Find where the given text appears and provide that cell's center as [X, Y] coordinate. 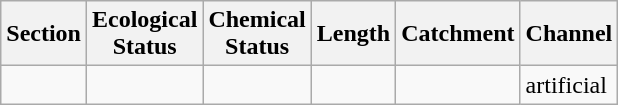
EcologicalStatus [144, 34]
Section [44, 34]
Channel [569, 34]
artificial [569, 85]
ChemicalStatus [257, 34]
Catchment [458, 34]
Length [353, 34]
